Return the [X, Y] coordinate for the center point of the cell that contains the specified text.  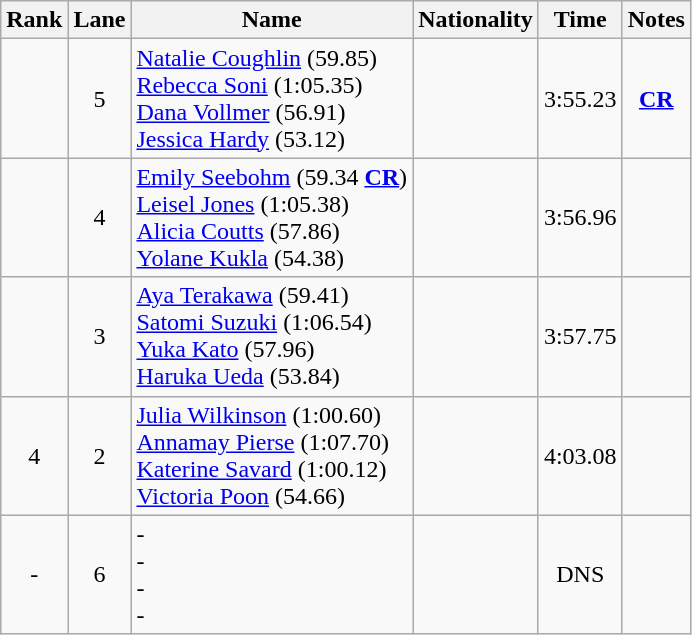
Lane [100, 20]
Julia Wilkinson (1:00.60) Annamay Pierse (1:07.70) Katerine Savard (1:00.12) Victoria Poon (54.66) [272, 456]
3:57.75 [580, 336]
3:55.23 [580, 98]
DNS [580, 574]
Notes [656, 20]
Nationality [476, 20]
6 [100, 574]
- [34, 574]
Natalie Coughlin (59.85) Rebecca Soni (1:05.35) Dana Vollmer (56.91) Jessica Hardy (53.12) [272, 98]
Aya Terakawa (59.41) Satomi Suzuki (1:06.54) Yuka Kato (57.96) Haruka Ueda (53.84) [272, 336]
Time [580, 20]
Rank [34, 20]
Name [272, 20]
3:56.96 [580, 218]
2 [100, 456]
CR [656, 98]
3 [100, 336]
4:03.08 [580, 456]
5 [100, 98]
Emily Seebohm (59.34 CR) Leisel Jones (1:05.38) Alicia Coutts (57.86) Yolane Kukla (54.38) [272, 218]
- - - - [272, 574]
